Provide the (x, y) coordinate of the cell's center where the given text is located.  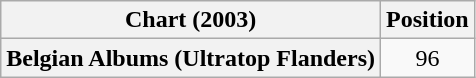
Belgian Albums (Ultratop Flanders) (191, 58)
Position (428, 20)
96 (428, 58)
Chart (2003) (191, 20)
